Determine the [X, Y] coordinate at the center of the cell enclosing the given text.  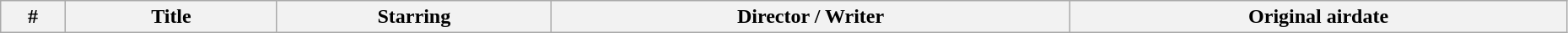
# [34, 17]
Director / Writer [811, 17]
Title [170, 17]
Starring [413, 17]
Original airdate [1318, 17]
